Determine the (x, y) coordinate at the center of the cell enclosing the given text.  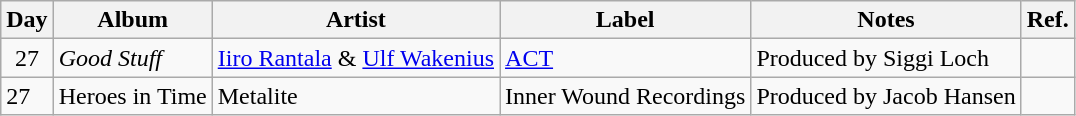
Heroes in Time (132, 96)
Ref. (1048, 20)
Inner Wound Recordings (626, 96)
Notes (886, 20)
Day (27, 20)
Metalite (356, 96)
Iiro Rantala & Ulf Wakenius (356, 58)
Produced by Siggi Loch (886, 58)
Artist (356, 20)
ACT (626, 58)
Good Stuff (132, 58)
Label (626, 20)
Produced by Jacob Hansen (886, 96)
Album (132, 20)
